Locate the cell with the specified text and output its (X, Y) center coordinate. 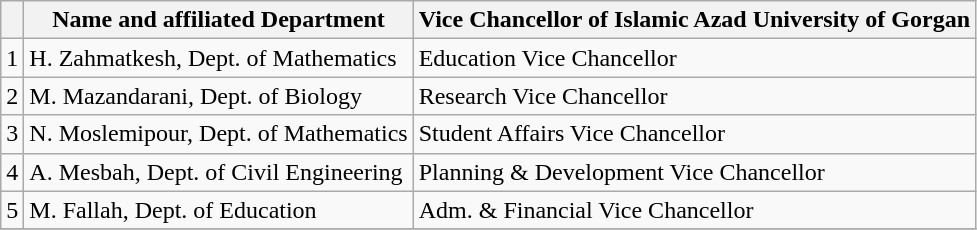
Vice Chancellor of Islamic Azad University of Gorgan (694, 20)
3 (12, 134)
M. Fallah, Dept. of Education (218, 210)
5 (12, 210)
Name and affiliated Department (218, 20)
1 (12, 58)
H. Zahmatkesh, Dept. of Mathematics (218, 58)
Education Vice Chancellor (694, 58)
M. Mazandarani, Dept. of Biology (218, 96)
4 (12, 172)
Planning & Development Vice Chancellor (694, 172)
Adm. & Financial Vice Chancellor (694, 210)
N. Moslemipour, Dept. of Mathematics (218, 134)
Research Vice Chancellor (694, 96)
A. Mesbah, Dept. of Civil Engineering (218, 172)
Student Affairs Vice Chancellor (694, 134)
2 (12, 96)
